From the cell containing the given text, extract its center point as (X, Y) coordinate. 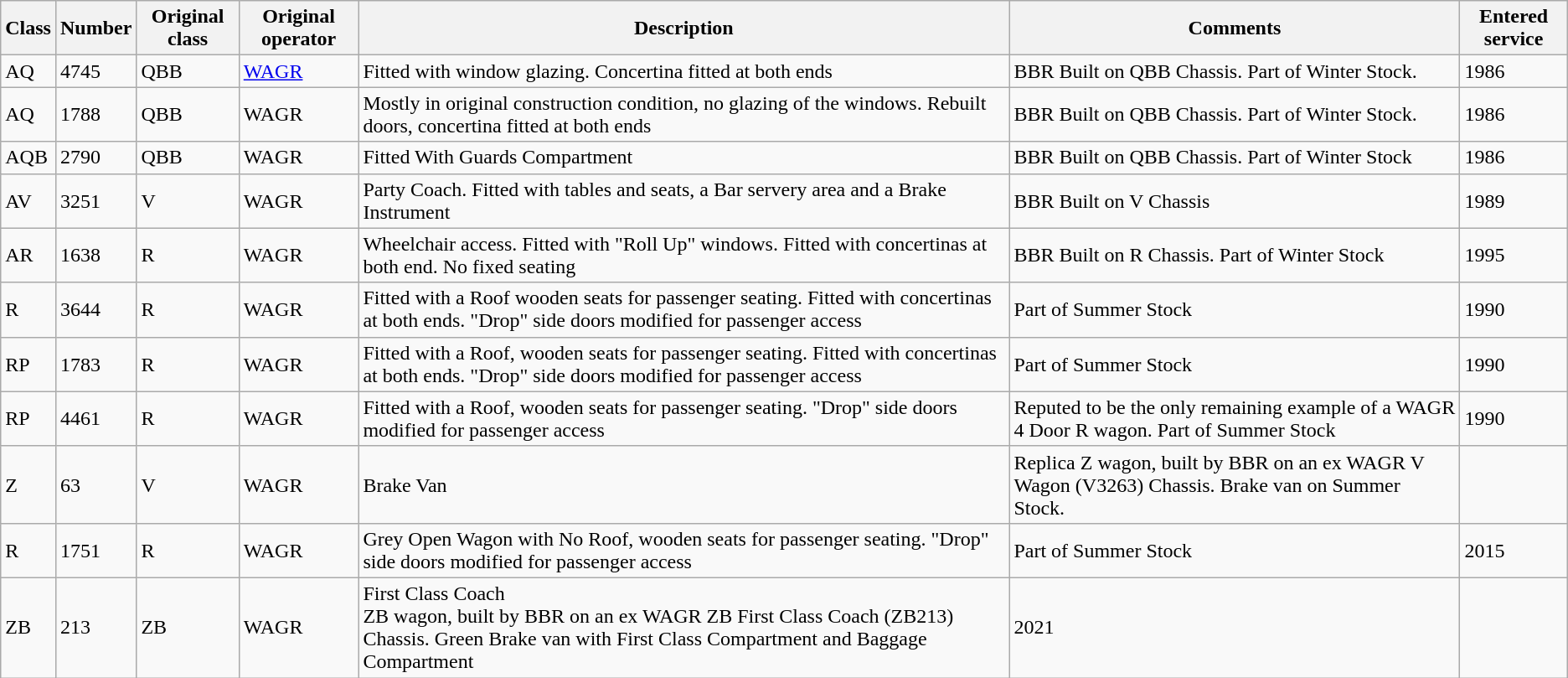
Original operator (298, 28)
2021 (1235, 627)
2790 (95, 158)
Fitted With Guards Compartment (683, 158)
Fitted with window glazing. Concertina fitted at both ends (683, 71)
Party Coach. Fitted with tables and seats, a Bar servery area and a Brake Instrument (683, 201)
2015 (1514, 550)
Original class (188, 28)
Fitted with a Roof, wooden seats for passenger seating. "Drop" side doors modified for passenger access (683, 419)
Class (28, 28)
213 (95, 627)
Number (95, 28)
3251 (95, 201)
AV (28, 201)
Fitted with a Roof, wooden seats for passenger seating. Fitted with concertinas at both ends. "Drop" side doors modified for passenger access (683, 364)
1989 (1514, 201)
Brake Van (683, 484)
1995 (1514, 255)
Fitted with a Roof wooden seats for passenger seating. Fitted with concertinas at both ends. "Drop" side doors modified for passenger access (683, 310)
Description (683, 28)
BBR Built on V Chassis (1235, 201)
1788 (95, 114)
AR (28, 255)
BBR Built on R Chassis. Part of Winter Stock (1235, 255)
Entered service (1514, 28)
1783 (95, 364)
63 (95, 484)
Z (28, 484)
1638 (95, 255)
Grey Open Wagon with No Roof, wooden seats for passenger seating. "Drop" side doors modified for passenger access (683, 550)
AQB (28, 158)
4461 (95, 419)
Comments (1235, 28)
3644 (95, 310)
4745 (95, 71)
Reputed to be the only remaining example of a WAGR 4 Door R wagon. Part of Summer Stock (1235, 419)
Mostly in original construction condition, no glazing of the windows. Rebuilt doors, concertina fitted at both ends (683, 114)
Replica Z wagon, built by BBR on an ex WAGR V Wagon (V3263) Chassis. Brake van on Summer Stock. (1235, 484)
Wheelchair access. Fitted with "Roll Up" windows. Fitted with concertinas at both end. No fixed seating (683, 255)
1751 (95, 550)
BBR Built on QBB Chassis. Part of Winter Stock (1235, 158)
